Determine the [X, Y] coordinate at the center of the cell enclosing the given text.  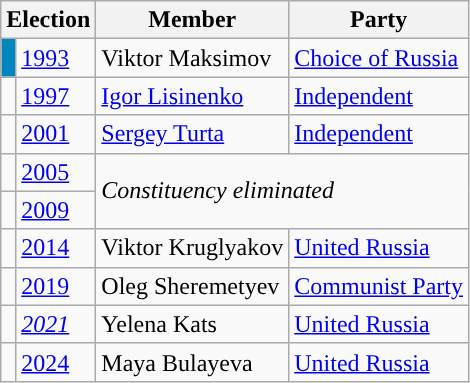
Maya Bulayeva [192, 362]
2005 [56, 172]
2024 [56, 362]
Election [48, 20]
1997 [56, 96]
Member [192, 20]
2021 [56, 324]
Viktor Maksimov [192, 58]
2009 [56, 210]
Party [379, 20]
1993 [56, 58]
Yelena Kats [192, 324]
Viktor Kruglyakov [192, 248]
Oleg Sheremetyev [192, 286]
2019 [56, 286]
Igor Lisinenko [192, 96]
Constituency eliminated [282, 191]
Sergey Turta [192, 134]
Communist Party [379, 286]
2014 [56, 248]
2001 [56, 134]
Choice of Russia [379, 58]
